Search for the cell housing the specified text and yield its (X, Y) center coordinate. 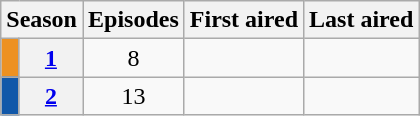
8 (133, 58)
Episodes (133, 20)
1 (50, 58)
Last aired (362, 20)
First aired (244, 20)
13 (133, 96)
Season (42, 20)
2 (50, 96)
